From the cell containing the given text, extract its center point as [x, y] coordinate. 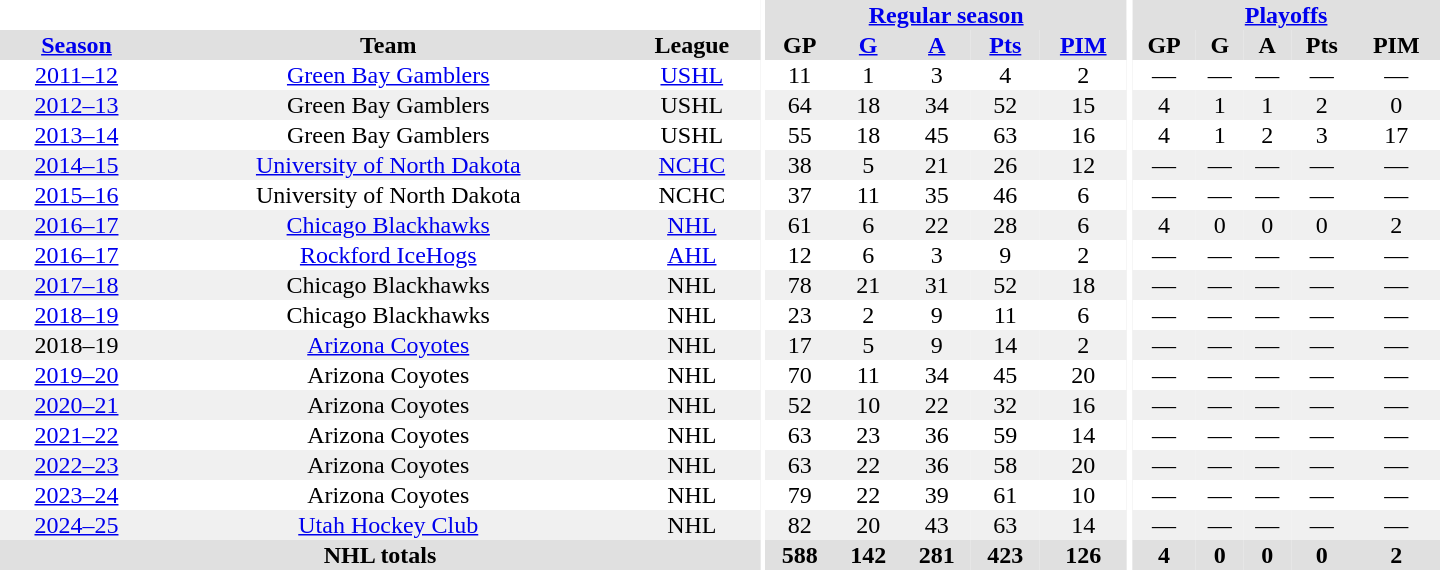
2023–24 [76, 495]
37 [800, 195]
2020–21 [76, 405]
70 [800, 375]
League [692, 45]
Regular season [946, 15]
126 [1084, 555]
64 [800, 105]
2021–22 [76, 435]
28 [1006, 225]
NHL totals [380, 555]
15 [1084, 105]
2015–16 [76, 195]
AHL [692, 255]
Season [76, 45]
Utah Hockey Club [388, 525]
Rockford IceHogs [388, 255]
Playoffs [1286, 15]
79 [800, 495]
142 [868, 555]
2019–20 [76, 375]
Team [388, 45]
43 [936, 525]
59 [1006, 435]
39 [936, 495]
55 [800, 135]
31 [936, 285]
2017–18 [76, 285]
423 [1006, 555]
26 [1006, 165]
58 [1006, 465]
38 [800, 165]
46 [1006, 195]
281 [936, 555]
2011–12 [76, 75]
2012–13 [76, 105]
35 [936, 195]
2022–23 [76, 465]
588 [800, 555]
82 [800, 525]
2013–14 [76, 135]
78 [800, 285]
2024–25 [76, 525]
32 [1006, 405]
2014–15 [76, 165]
